Scan for the cell matching the given text and deliver its (X, Y) coordinate at center. 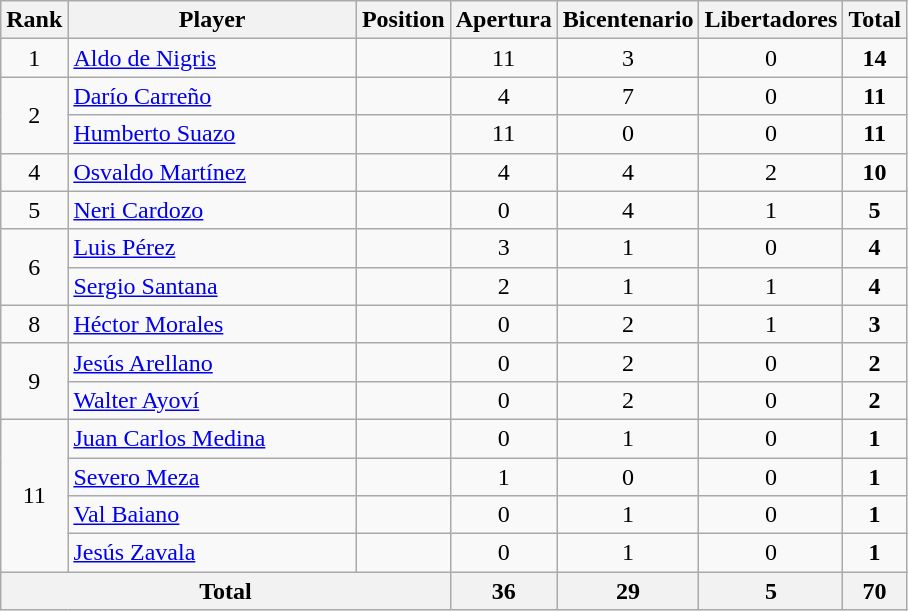
Severo Meza (212, 477)
Sergio Santana (212, 286)
Val Baiano (212, 515)
70 (875, 591)
Player (212, 20)
14 (875, 58)
9 (34, 381)
Juan Carlos Medina (212, 438)
Neri Cardozo (212, 210)
6 (34, 267)
Apertura (504, 20)
Jesús Arellano (212, 362)
Humberto Suazo (212, 134)
29 (628, 591)
10 (875, 172)
8 (34, 324)
Luis Pérez (212, 248)
7 (628, 96)
Bicentenario (628, 20)
Héctor Morales (212, 324)
Walter Ayoví (212, 400)
Position (403, 20)
36 (504, 591)
Darío Carreño (212, 96)
Aldo de Nigris (212, 58)
Jesús Zavala (212, 553)
Osvaldo Martínez (212, 172)
Rank (34, 20)
Libertadores (771, 20)
